Search for the cell housing the specified text and yield its [x, y] center coordinate. 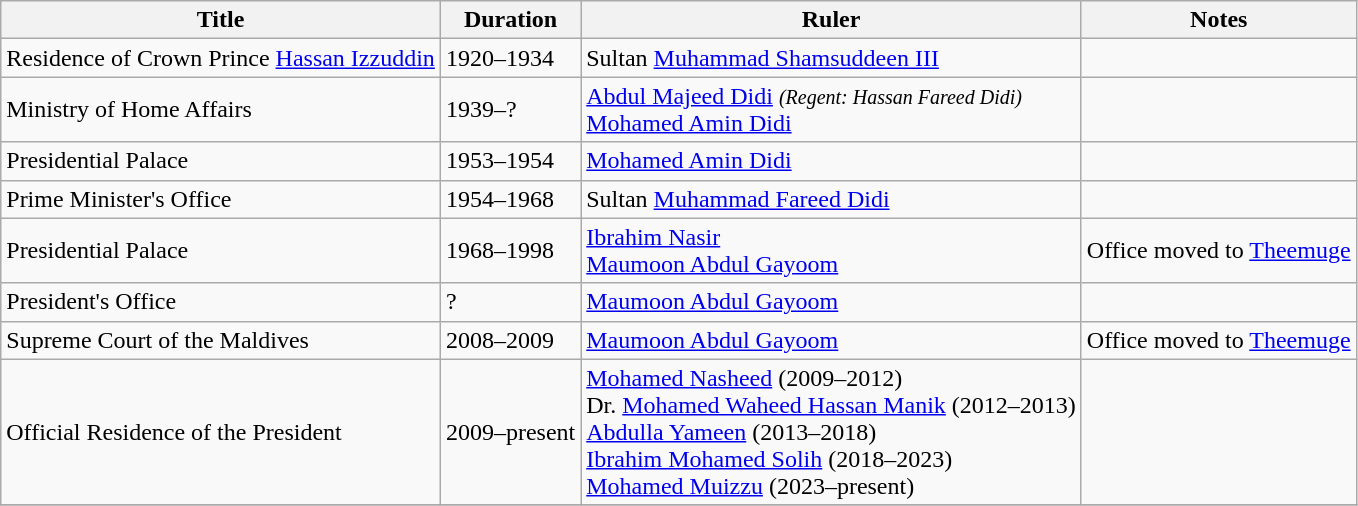
Ibrahim Nasir Maumoon Abdul Gayoom [832, 250]
2008–2009 [510, 340]
1968–1998 [510, 250]
Residence of Crown Prince Hassan Izzuddin [221, 58]
President's Office [221, 302]
1939–? [510, 110]
Ministry of Home Affairs [221, 110]
Duration [510, 20]
Official Residence of the President [221, 432]
Prime Minister's Office [221, 199]
1920–1934 [510, 58]
Ruler [832, 20]
Title [221, 20]
Sultan Muhammad Shamsuddeen III [832, 58]
Notes [1218, 20]
2009–present [510, 432]
Mohamed Amin Didi [832, 161]
1953–1954 [510, 161]
Abdul Majeed Didi (Regent: Hassan Fareed Didi) Mohamed Amin Didi [832, 110]
Sultan Muhammad Fareed Didi [832, 199]
1954–1968 [510, 199]
Supreme Court of the Maldives [221, 340]
? [510, 302]
